Find where the given text appears and provide that cell's center as (X, Y) coordinate. 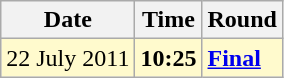
22 July 2011 (68, 58)
Round (242, 20)
Final (242, 58)
Time (168, 20)
10:25 (168, 58)
Date (68, 20)
